Find where the given text appears and provide that cell's center as (x, y) coordinate. 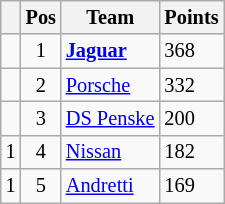
Jaguar (110, 51)
2 (41, 85)
4 (41, 152)
182 (191, 152)
DS Penske (110, 118)
332 (191, 85)
Points (191, 17)
169 (191, 186)
5 (41, 186)
3 (41, 118)
200 (191, 118)
Porsche (110, 85)
Nissan (110, 152)
Team (110, 17)
Andretti (110, 186)
368 (191, 51)
Pos (41, 17)
